Search for the cell housing the specified text and yield its [x, y] center coordinate. 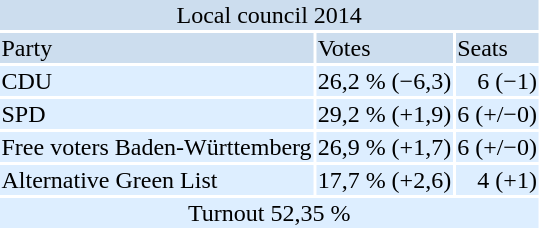
26,9 % (+1,7) [384, 147]
17,7 % (+2,6) [384, 180]
Turnout 52,35 % [269, 213]
CDU [156, 81]
Seats [498, 48]
29,2 % (+1,9) [384, 114]
SPD [156, 114]
4 (+1) [498, 180]
26,2 % (−6,3) [384, 81]
Party [156, 48]
Votes [384, 48]
Local council 2014 [269, 15]
Free voters Baden-Württemberg [156, 147]
Alternative Green List [156, 180]
6 (−1) [498, 81]
